Output the [x, y] coordinate of the center of the cell containing the given text.  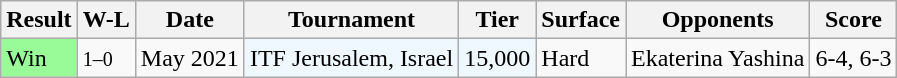
Surface [581, 20]
ITF Jerusalem, Israel [351, 58]
Tier [498, 20]
Date [190, 20]
Win [39, 58]
15,000 [498, 58]
1–0 [106, 58]
Result [39, 20]
Hard [581, 58]
Score [854, 20]
6-4, 6-3 [854, 58]
Opponents [718, 20]
May 2021 [190, 58]
Ekaterina Yashina [718, 58]
Tournament [351, 20]
W-L [106, 20]
